Return [X, Y] of the center of cell containing provided text 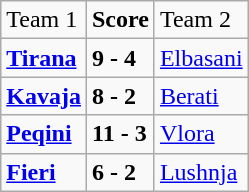
Team 2 [201, 20]
Team 1 [44, 20]
6 - 2 [120, 172]
Peqini [44, 134]
Berati [201, 96]
Fieri [44, 172]
Kavaja [44, 96]
Lushnja [201, 172]
Vlora [201, 134]
Elbasani [201, 58]
9 - 4 [120, 58]
11 - 3 [120, 134]
Score [120, 20]
Tirana [44, 58]
8 - 2 [120, 96]
